Scan for the cell matching the given text and deliver its [X, Y] coordinate at center. 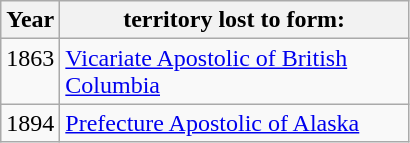
Vicariate Apostolic of British Columbia [234, 72]
Prefecture Apostolic of Alaska [234, 123]
Year [30, 20]
1894 [30, 123]
territory lost to form: [234, 20]
1863 [30, 72]
